From the cell containing the given text, extract its center point as (x, y) coordinate. 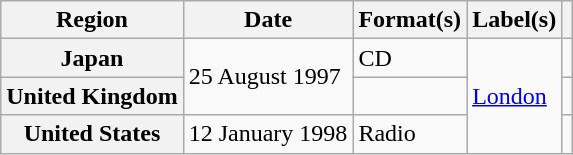
Radio (410, 134)
25 August 1997 (268, 77)
London (514, 96)
Region (92, 20)
United Kingdom (92, 96)
12 January 1998 (268, 134)
Format(s) (410, 20)
Japan (92, 58)
Date (268, 20)
Label(s) (514, 20)
CD (410, 58)
United States (92, 134)
